Capture the cell that displays the provided text and extract its (x, y) central coordinate. 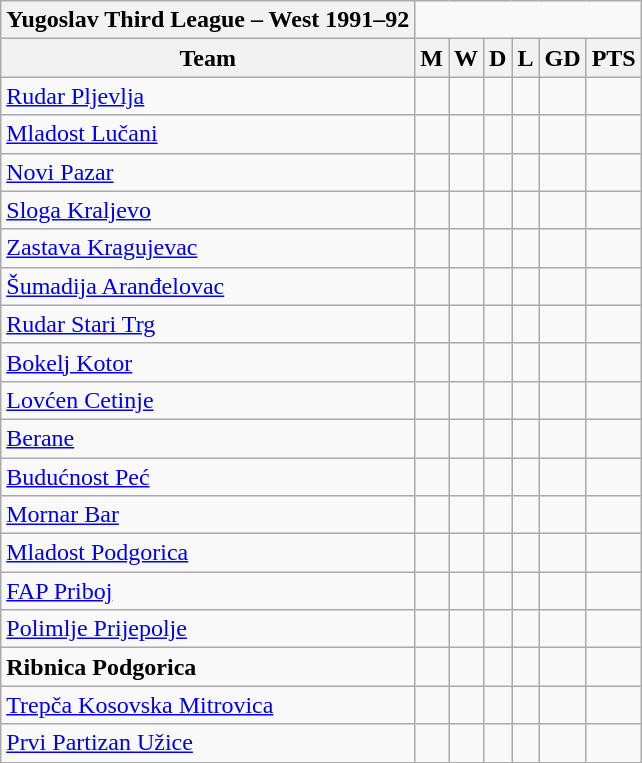
Zastava Kragujevac (208, 248)
Budućnost Peć (208, 477)
M (432, 58)
Šumadija Aranđelovac (208, 286)
Sloga Kraljevo (208, 210)
Bokelj Kotor (208, 362)
Prvi Partizan Užice (208, 743)
D (498, 58)
FAP Priboj (208, 591)
Lovćen Cetinje (208, 400)
W (466, 58)
Rudar Stari Trg (208, 324)
L (526, 58)
Berane (208, 438)
Yugoslav Third League – West 1991–92 (208, 20)
Mladost Lučani (208, 134)
Team (208, 58)
Trepča Kosovska Mitrovica (208, 705)
Novi Pazar (208, 172)
PTS (614, 58)
Mladost Podgorica (208, 553)
GD (562, 58)
Rudar Pljevlja (208, 96)
Polimlje Prijepolje (208, 629)
Mornar Bar (208, 515)
Ribnica Podgorica (208, 667)
